Find where the given text appears and provide that cell's center as [X, Y] coordinate. 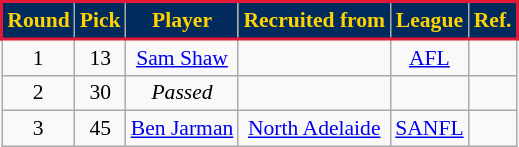
Sam Shaw [182, 57]
League [430, 20]
3 [38, 129]
Ref. [494, 20]
Ben Jarman [182, 129]
Passed [182, 93]
13 [100, 57]
30 [100, 93]
SANFL [430, 129]
Pick [100, 20]
2 [38, 93]
Round [38, 20]
45 [100, 129]
North Adelaide [314, 129]
Player [182, 20]
Recruited from [314, 20]
AFL [430, 57]
1 [38, 57]
